Provide the (x, y) coordinate of the cell's center where the given text is located.  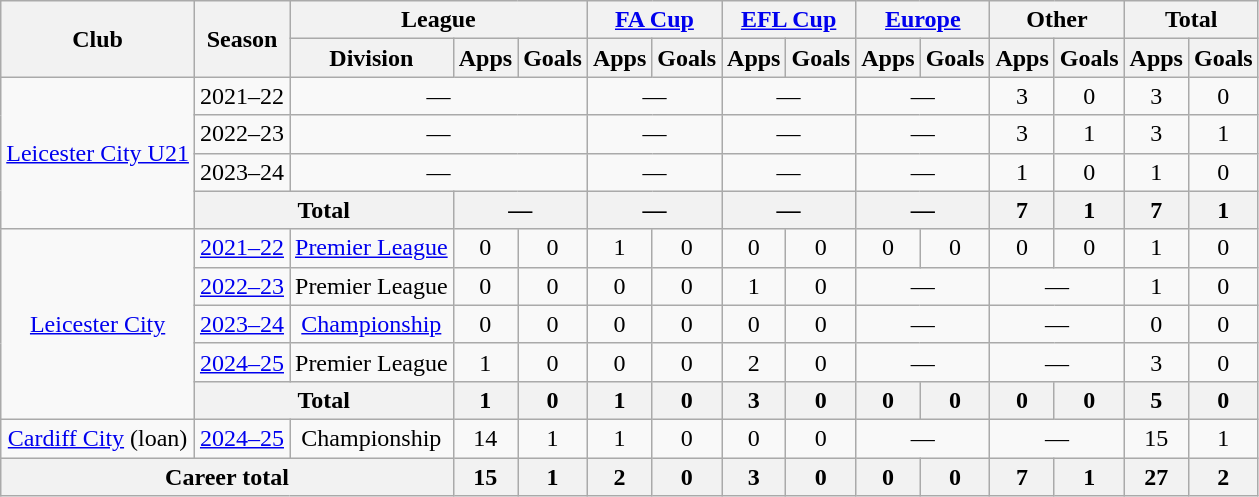
Cardiff City (loan) (98, 438)
League (439, 20)
Division (372, 58)
Leicester City U21 (98, 153)
Club (98, 39)
Leicester City (98, 324)
27 (1156, 477)
14 (485, 438)
5 (1156, 400)
Season (242, 39)
Other (1057, 20)
Career total (227, 477)
EFL Cup (789, 20)
Europe (923, 20)
FA Cup (654, 20)
